Scan for the cell matching the given text and deliver its [x, y] coordinate at center. 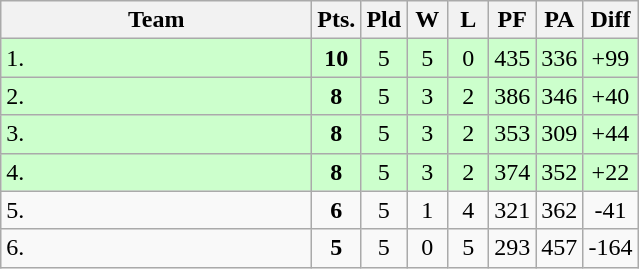
Diff [610, 20]
3. [156, 134]
5. [156, 210]
Team [156, 20]
4. [156, 172]
457 [560, 248]
-164 [610, 248]
6 [336, 210]
6. [156, 248]
321 [512, 210]
362 [560, 210]
1 [428, 210]
353 [512, 134]
2. [156, 96]
L [468, 20]
352 [560, 172]
PF [512, 20]
W [428, 20]
10 [336, 58]
374 [512, 172]
+22 [610, 172]
386 [512, 96]
293 [512, 248]
+44 [610, 134]
336 [560, 58]
+40 [610, 96]
435 [512, 58]
-41 [610, 210]
Pld [384, 20]
PA [560, 20]
4 [468, 210]
+99 [610, 58]
309 [560, 134]
346 [560, 96]
Pts. [336, 20]
1. [156, 58]
